Search for the cell housing the specified text and yield its (x, y) center coordinate. 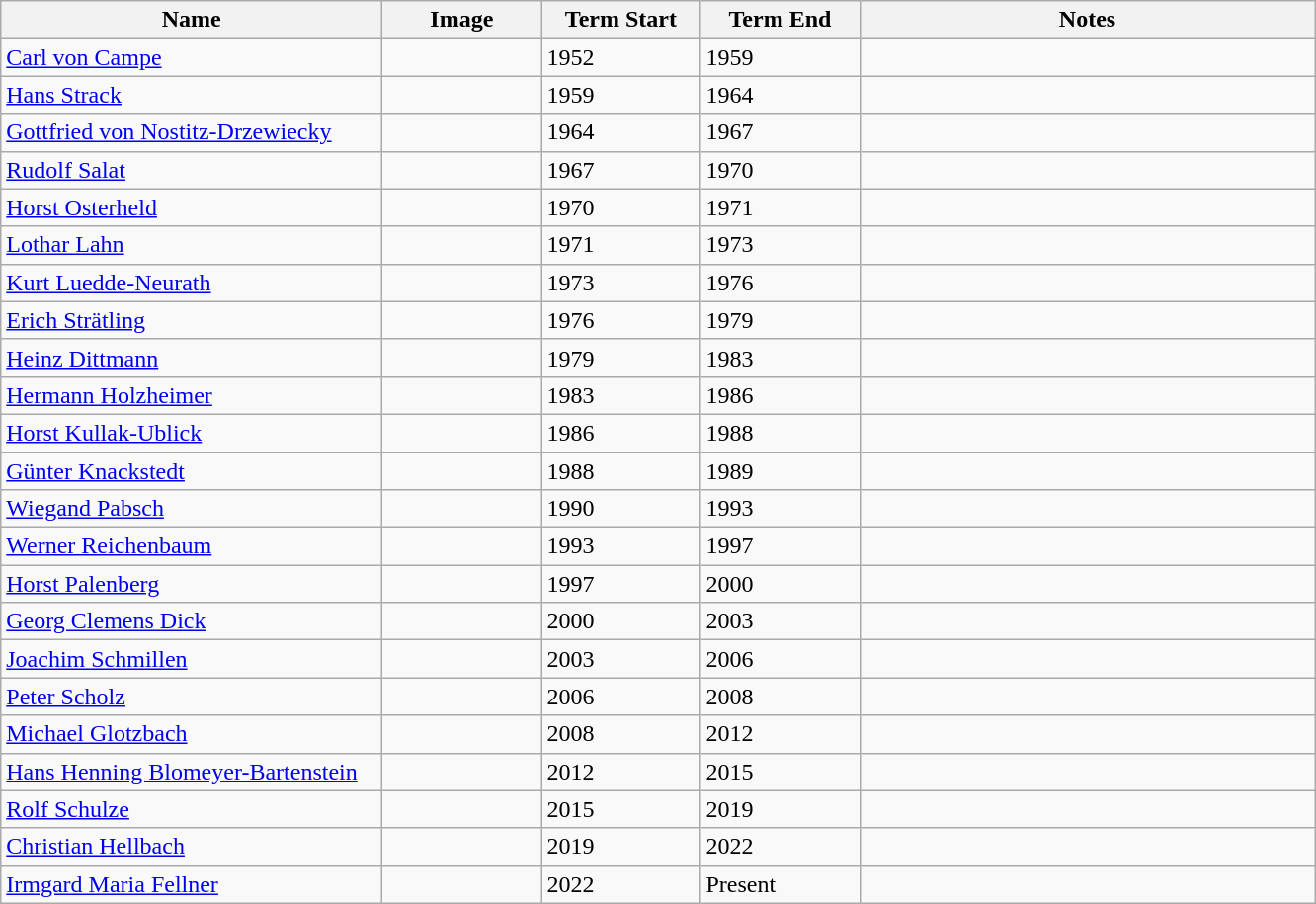
Hermann Holzheimer (192, 395)
1952 (620, 57)
Term Start (620, 20)
Rolf Schulze (192, 809)
Wiegand Pabsch (192, 509)
1989 (781, 471)
Horst Palenberg (192, 584)
Gottfried von Nostitz-Drzewiecky (192, 132)
Erich Strätling (192, 320)
Image (462, 20)
Heinz Dittmann (192, 358)
Michael Glotzbach (192, 734)
Georg Clemens Dick (192, 621)
Hans Henning Blomeyer-Bartenstein (192, 772)
Notes (1087, 20)
Hans Strack (192, 95)
Horst Osterheld (192, 207)
Günter Knackstedt (192, 471)
Kurt Luedde-Neurath (192, 283)
Joachim Schmillen (192, 659)
Werner Reichenbaum (192, 546)
1990 (620, 509)
Irmgard Maria Fellner (192, 884)
Peter Scholz (192, 697)
Horst Kullak-Ublick (192, 433)
Present (781, 884)
Carl von Campe (192, 57)
Lothar Lahn (192, 245)
Christian Hellbach (192, 847)
Name (192, 20)
Term End (781, 20)
Rudolf Salat (192, 170)
